Return [x, y] of the center of cell containing provided text 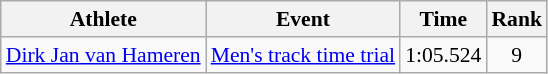
Event [303, 19]
Rank [516, 19]
Dirk Jan van Hameren [104, 55]
1:05.524 [443, 55]
Men's track time trial [303, 55]
Time [443, 19]
Athlete [104, 19]
9 [516, 55]
